Search for the cell housing the specified text and yield its [x, y] center coordinate. 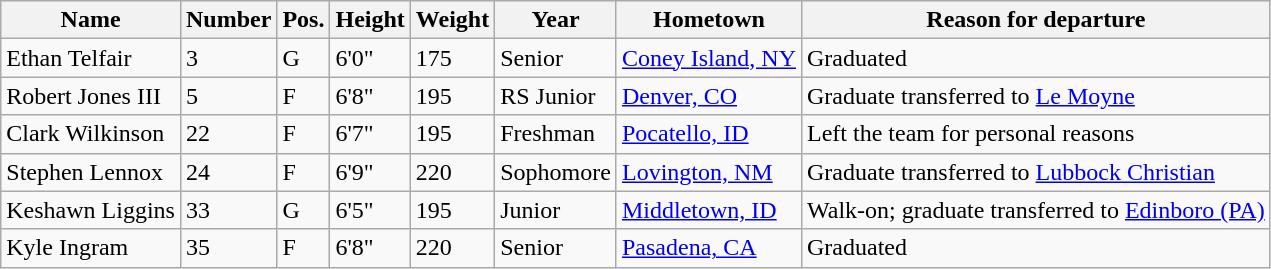
6'5" [370, 210]
Weight [452, 20]
Clark Wilkinson [91, 134]
RS Junior [556, 96]
6'7" [370, 134]
Reason for departure [1036, 20]
Denver, CO [708, 96]
5 [228, 96]
Stephen Lennox [91, 172]
Sophomore [556, 172]
Middletown, ID [708, 210]
35 [228, 248]
Number [228, 20]
Hometown [708, 20]
Keshawn Liggins [91, 210]
6'0" [370, 58]
22 [228, 134]
Name [91, 20]
Ethan Telfair [91, 58]
Pos. [304, 20]
Junior [556, 210]
Left the team for personal reasons [1036, 134]
Coney Island, NY [708, 58]
Graduate transferred to Lubbock Christian [1036, 172]
6'9" [370, 172]
Year [556, 20]
3 [228, 58]
Pocatello, ID [708, 134]
24 [228, 172]
Graduate transferred to Le Moyne [1036, 96]
33 [228, 210]
Robert Jones III [91, 96]
Freshman [556, 134]
Walk-on; graduate transferred to Edinboro (PA) [1036, 210]
175 [452, 58]
Pasadena, CA [708, 248]
Height [370, 20]
Lovington, NM [708, 172]
Kyle Ingram [91, 248]
